Return (X, Y) of the center of cell containing provided text 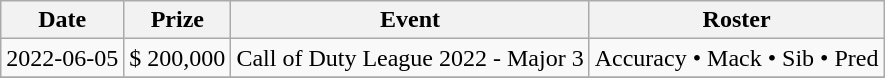
Accuracy • Mack • Sib • Pred (736, 58)
Roster (736, 20)
Date (62, 20)
Prize (178, 20)
Call of Duty League 2022 - Major 3 (410, 58)
$ 200,000 (178, 58)
2022-06-05 (62, 58)
Event (410, 20)
